Search for the cell housing the specified text and yield its (X, Y) center coordinate. 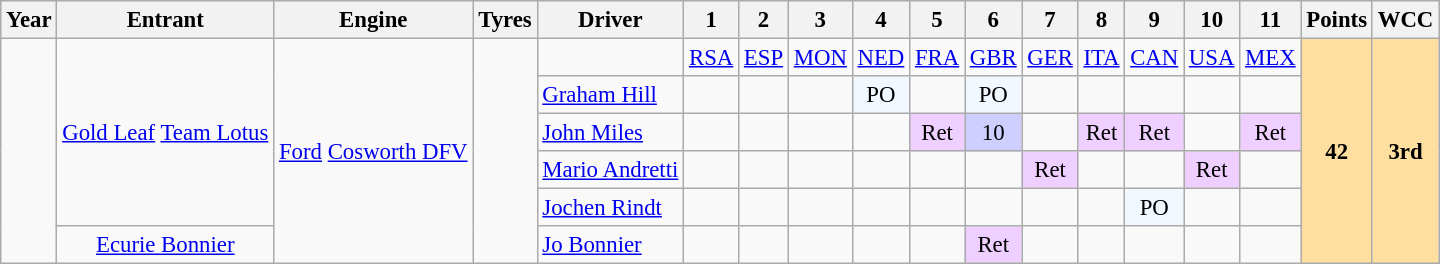
ESP (764, 58)
ITA (1102, 58)
USA (1212, 58)
11 (1270, 20)
Jochen Rindt (610, 208)
4 (880, 20)
RSA (712, 58)
Driver (610, 20)
1 (712, 20)
Entrant (166, 20)
6 (994, 20)
MEX (1270, 58)
8 (1102, 20)
Year (29, 20)
9 (1154, 20)
FRA (938, 58)
Mario Andretti (610, 170)
Points (1336, 20)
CAN (1154, 58)
MON (820, 58)
2 (764, 20)
Gold Leaf Team Lotus (166, 133)
John Miles (610, 133)
Jo Bonnier (610, 245)
Engine (374, 20)
Ecurie Bonnier (166, 245)
3 (820, 20)
GBR (994, 58)
NED (880, 58)
Graham Hill (610, 95)
Tyres (505, 20)
GER (1050, 58)
WCC (1405, 20)
7 (1050, 20)
5 (938, 20)
